Identify which cell holds the provided text, then report its [x, y] central coordinate. 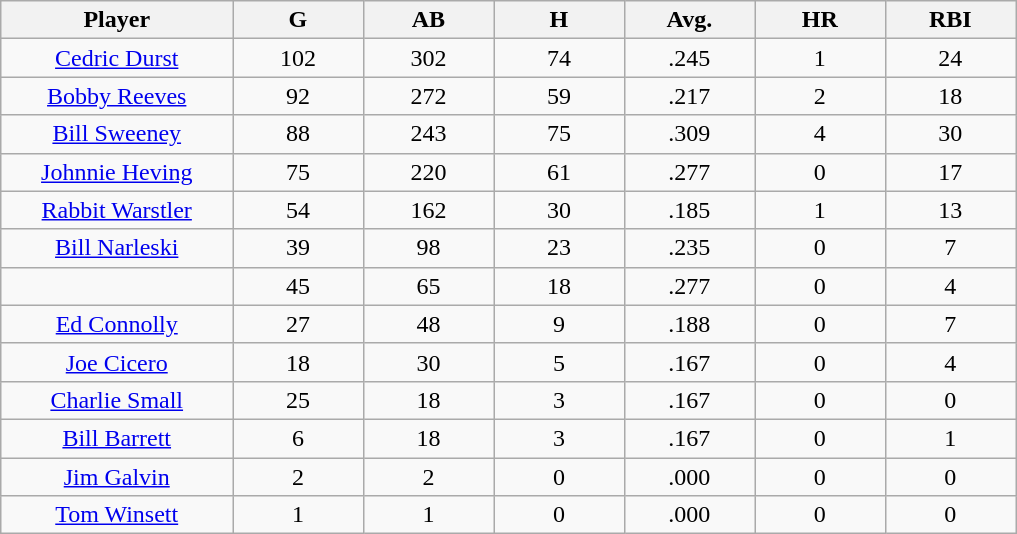
Joe Cicero [117, 362]
17 [950, 172]
88 [298, 134]
24 [950, 58]
AB [428, 20]
61 [559, 172]
13 [950, 210]
39 [298, 248]
Tom Winsett [117, 515]
Player [117, 20]
.185 [689, 210]
162 [428, 210]
102 [298, 58]
25 [298, 400]
74 [559, 58]
9 [559, 324]
220 [428, 172]
HR [820, 20]
Bobby Reeves [117, 96]
5 [559, 362]
59 [559, 96]
98 [428, 248]
Ed Connolly [117, 324]
45 [298, 286]
Rabbit Warstler [117, 210]
Cedric Durst [117, 58]
Johnnie Heving [117, 172]
RBI [950, 20]
65 [428, 286]
6 [298, 438]
.309 [689, 134]
Bill Barrett [117, 438]
243 [428, 134]
302 [428, 58]
.188 [689, 324]
Avg. [689, 20]
23 [559, 248]
92 [298, 96]
Jim Galvin [117, 477]
.235 [689, 248]
48 [428, 324]
.217 [689, 96]
27 [298, 324]
H [559, 20]
Charlie Small [117, 400]
272 [428, 96]
G [298, 20]
Bill Narleski [117, 248]
54 [298, 210]
Bill Sweeney [117, 134]
.245 [689, 58]
